Scan for the cell matching the given text and deliver its (X, Y) coordinate at center. 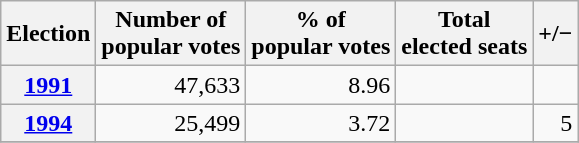
Election (48, 34)
Totalelected seats (464, 34)
+/− (556, 34)
Number ofpopular votes (171, 34)
% ofpopular votes (321, 34)
5 (556, 123)
1994 (48, 123)
3.72 (321, 123)
8.96 (321, 85)
25,499 (171, 123)
47,633 (171, 85)
1991 (48, 85)
